Output the [x, y] coordinate of the center of the cell containing the given text.  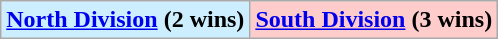
North Division (2 wins) [126, 20]
South Division (3 wins) [374, 20]
